Locate the cell with the specified text and output its [X, Y] center coordinate. 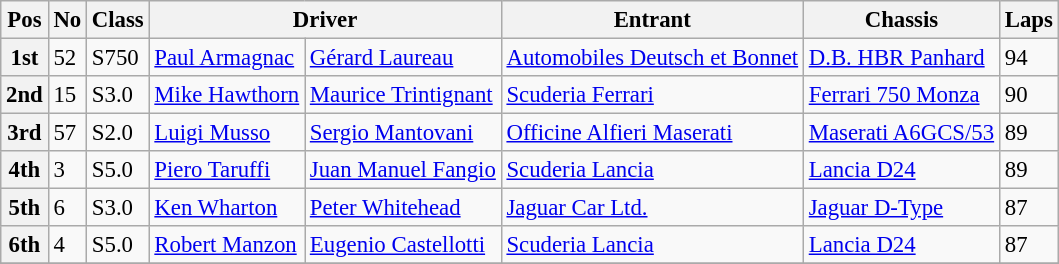
Chassis [901, 20]
Pos [24, 20]
4th [24, 170]
Class [118, 20]
Jaguar D-Type [901, 208]
3rd [24, 133]
Maurice Trintignant [404, 95]
Luigi Musso [226, 133]
D.B. HBR Panhard [901, 58]
Ken Wharton [226, 208]
S2.0 [118, 133]
15 [67, 95]
Entrant [652, 20]
Eugenio Castellotti [404, 245]
6 [67, 208]
Maserati A6GCS/53 [901, 133]
57 [67, 133]
S750 [118, 58]
3 [67, 170]
Automobiles Deutsch et Bonnet [652, 58]
Officine Alfieri Maserati [652, 133]
Gérard Laureau [404, 58]
Sergio Mantovani [404, 133]
Ferrari 750 Monza [901, 95]
2nd [24, 95]
Driver [325, 20]
Mike Hawthorn [226, 95]
Jaguar Car Ltd. [652, 208]
90 [1028, 95]
Juan Manuel Fangio [404, 170]
Piero Taruffi [226, 170]
No [67, 20]
5th [24, 208]
Scuderia Ferrari [652, 95]
6th [24, 245]
Laps [1028, 20]
94 [1028, 58]
1st [24, 58]
Paul Armagnac [226, 58]
Robert Manzon [226, 245]
4 [67, 245]
52 [67, 58]
Peter Whitehead [404, 208]
